From the cell containing the given text, extract its center point as [X, Y] coordinate. 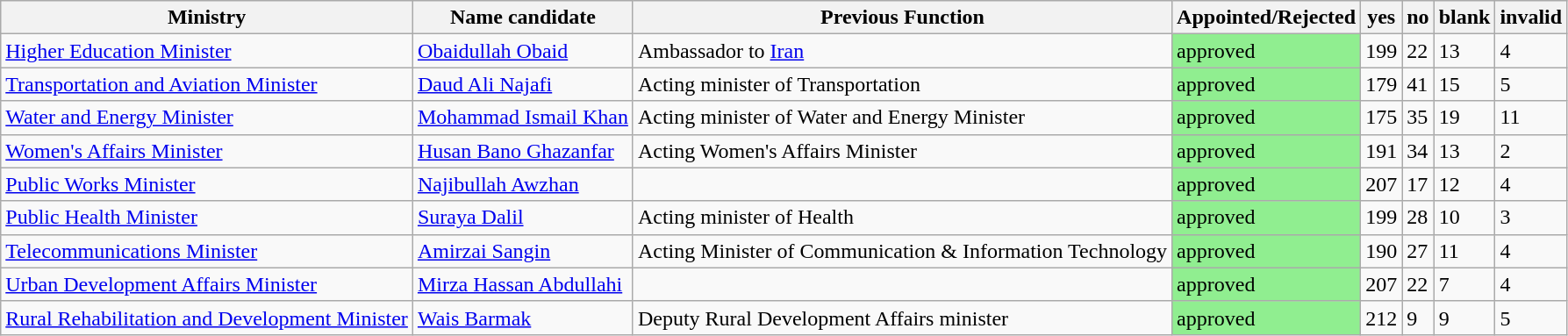
34 [1418, 151]
Ministry [207, 18]
190 [1381, 251]
3 [1531, 218]
Mirza Hassan Abdullahi [523, 284]
179 [1381, 84]
191 [1381, 151]
blank [1464, 18]
Higher Education Minister [207, 51]
Name candidate [523, 18]
Suraya Dalil [523, 218]
Acting minister of Health [902, 218]
10 [1464, 218]
Telecommunications Minister [207, 251]
Transportation and Aviation Minister [207, 84]
Public Works Minister [207, 184]
Deputy Rural Development Affairs minister [902, 318]
15 [1464, 84]
12 [1464, 184]
17 [1418, 184]
Obaidullah Obaid [523, 51]
Ambassador to Iran [902, 51]
Amirzai Sangin [523, 251]
Urban Development Affairs Minister [207, 284]
7 [1464, 284]
41 [1418, 84]
27 [1418, 251]
yes [1381, 18]
Public Health Minister [207, 218]
Najibullah Awzhan [523, 184]
Acting Women's Affairs Minister [902, 151]
28 [1418, 218]
19 [1464, 118]
Acting minister of Water and Energy Minister [902, 118]
invalid [1531, 18]
Mohammad Ismail Khan [523, 118]
Acting minister of Transportation [902, 84]
175 [1381, 118]
212 [1381, 318]
Rural Rehabilitation and Development Minister [207, 318]
35 [1418, 118]
Acting Minister of Communication & Information Technology [902, 251]
no [1418, 18]
Appointed/Rejected [1267, 18]
Wais Barmak [523, 318]
Water and Energy Minister [207, 118]
Women's Affairs Minister [207, 151]
Previous Function [902, 18]
Husan Bano Ghazanfar [523, 151]
2 [1531, 151]
Daud Ali Najafi [523, 84]
